Return the (x, y) coordinate for the center point of the cell that contains the specified text.  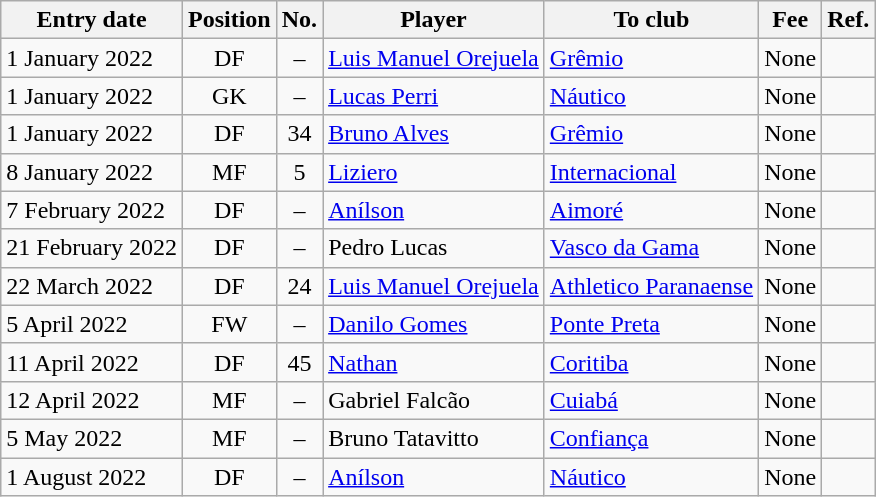
Cuiabá (651, 400)
Ref. (848, 20)
1 August 2022 (92, 477)
Aimoré (651, 210)
12 April 2022 (92, 400)
24 (299, 286)
Fee (790, 20)
21 February 2022 (92, 248)
No. (299, 20)
FW (229, 324)
Bruno Alves (434, 134)
To club (651, 20)
5 April 2022 (92, 324)
Internacional (651, 172)
45 (299, 362)
Ponte Preta (651, 324)
11 April 2022 (92, 362)
Lucas Perri (434, 96)
Confiança (651, 438)
Coritiba (651, 362)
Pedro Lucas (434, 248)
34 (299, 134)
Gabriel Falcão (434, 400)
Liziero (434, 172)
Vasco da Gama (651, 248)
8 January 2022 (92, 172)
Bruno Tatavitto (434, 438)
Athletico Paranaense (651, 286)
Nathan (434, 362)
Position (229, 20)
5 (299, 172)
Player (434, 20)
7 February 2022 (92, 210)
Danilo Gomes (434, 324)
Entry date (92, 20)
5 May 2022 (92, 438)
GK (229, 96)
22 March 2022 (92, 286)
